For the text-containing cell, return its midpoint in (X, Y) coordinate format. 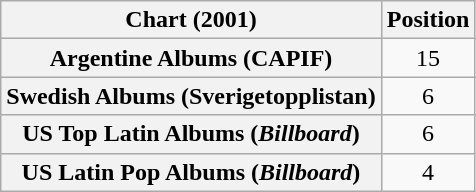
15 (428, 58)
Position (428, 20)
Chart (2001) (191, 20)
US Top Latin Albums (Billboard) (191, 134)
Swedish Albums (Sverigetopplistan) (191, 96)
Argentine Albums (CAPIF) (191, 58)
US Latin Pop Albums (Billboard) (191, 172)
4 (428, 172)
